From the cell containing the given text, extract its center point as (X, Y) coordinate. 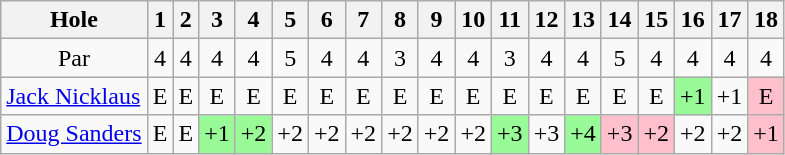
Jack Nicklaus (74, 96)
9 (436, 20)
17 (730, 20)
18 (766, 20)
15 (656, 20)
11 (510, 20)
8 (400, 20)
14 (620, 20)
Par (74, 58)
1 (160, 20)
2 (186, 20)
6 (326, 20)
Doug Sanders (74, 134)
+4 (584, 134)
Hole (74, 20)
16 (694, 20)
10 (474, 20)
7 (364, 20)
13 (584, 20)
12 (546, 20)
